Provide the (X, Y) coordinate of the cell's center where the given text is located.  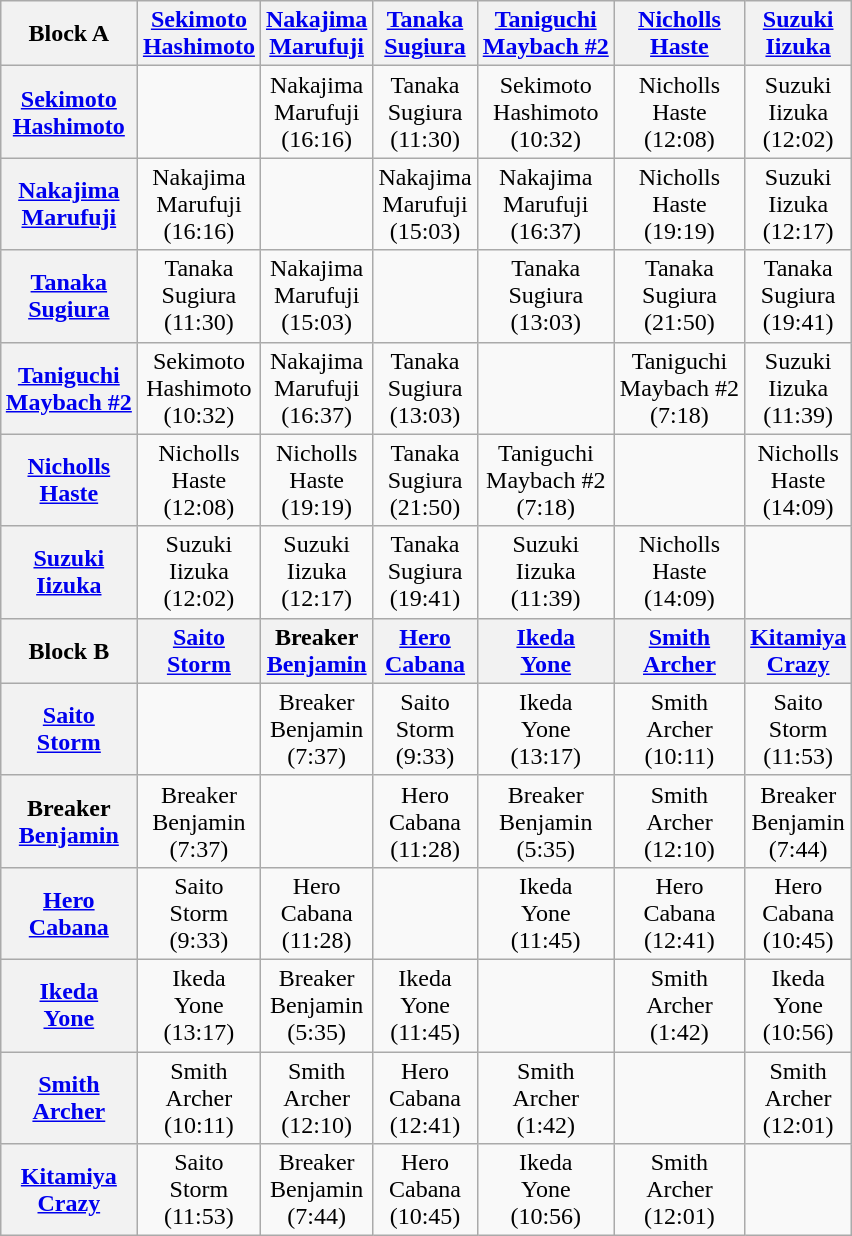
Block A (68, 34)
Block B (68, 650)
